Extract the (X, Y) coordinate from the center of the cell holding the provided text.  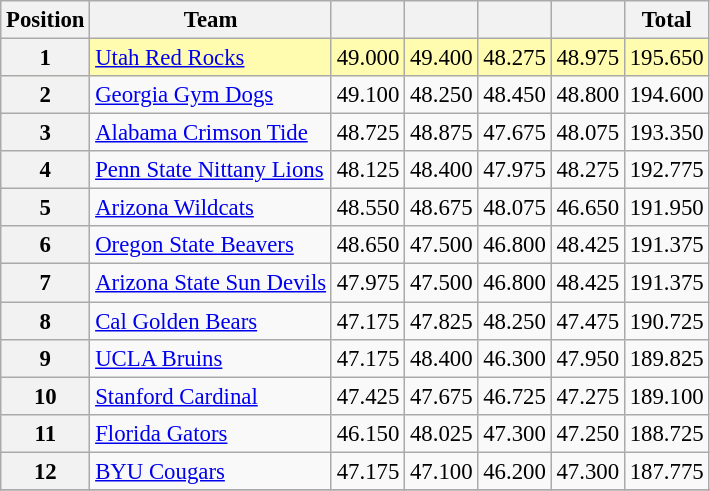
Utah Red Rocks (211, 58)
Georgia Gym Dogs (211, 95)
48.725 (368, 133)
1 (46, 58)
47.825 (442, 321)
195.650 (666, 58)
Penn State Nittany Lions (211, 170)
49.400 (442, 58)
47.100 (442, 471)
2 (46, 95)
191.950 (666, 208)
192.775 (666, 170)
47.425 (368, 396)
46.200 (514, 471)
9 (46, 358)
48.800 (588, 95)
7 (46, 283)
48.025 (442, 433)
48.875 (442, 133)
5 (46, 208)
6 (46, 245)
UCLA Bruins (211, 358)
193.350 (666, 133)
47.275 (588, 396)
46.725 (514, 396)
46.650 (588, 208)
47.475 (588, 321)
194.600 (666, 95)
49.000 (368, 58)
48.650 (368, 245)
46.150 (368, 433)
188.725 (666, 433)
8 (46, 321)
10 (46, 396)
Arizona Wildcats (211, 208)
Cal Golden Bears (211, 321)
Position (46, 20)
47.250 (588, 433)
189.825 (666, 358)
4 (46, 170)
46.300 (514, 358)
48.450 (514, 95)
49.100 (368, 95)
11 (46, 433)
Oregon State Beavers (211, 245)
48.125 (368, 170)
48.975 (588, 58)
Alabama Crimson Tide (211, 133)
Team (211, 20)
48.675 (442, 208)
Florida Gators (211, 433)
189.100 (666, 396)
Arizona State Sun Devils (211, 283)
187.775 (666, 471)
12 (46, 471)
3 (46, 133)
47.950 (588, 358)
48.550 (368, 208)
Stanford Cardinal (211, 396)
190.725 (666, 321)
Total (666, 20)
BYU Cougars (211, 471)
